Pinpoint the cell where the given text exists, returning its [x, y] midpoint coordinate. 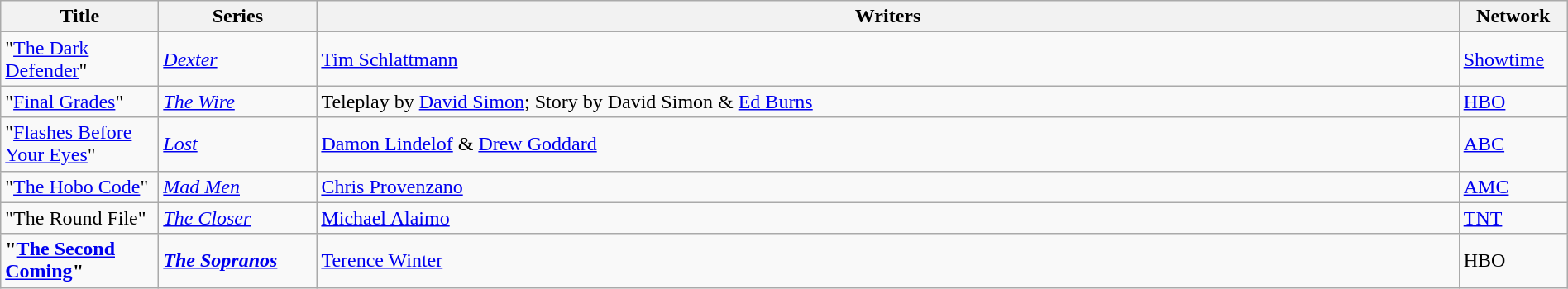
Lost [238, 144]
Writers [888, 17]
"The Hobo Code" [79, 187]
ABC [1513, 144]
Mad Men [238, 187]
TNT [1513, 218]
Network [1513, 17]
Terence Winter [888, 261]
The Closer [238, 218]
Dexter [238, 59]
Chris Provenzano [888, 187]
Title [79, 17]
AMC [1513, 187]
The Sopranos [238, 261]
Tim Schlattmann [888, 59]
Michael Alaimo [888, 218]
"The Dark Defender" [79, 59]
"Flashes Before Your Eyes" [79, 144]
"Final Grades" [79, 102]
Series [238, 17]
Teleplay by David Simon; Story by David Simon & Ed Burns [888, 102]
The Wire [238, 102]
Showtime [1513, 59]
"The Second Coming" [79, 261]
"The Round File" [79, 218]
Damon Lindelof & Drew Goddard [888, 144]
